For the text-containing cell, return its midpoint in [X, Y] coordinate format. 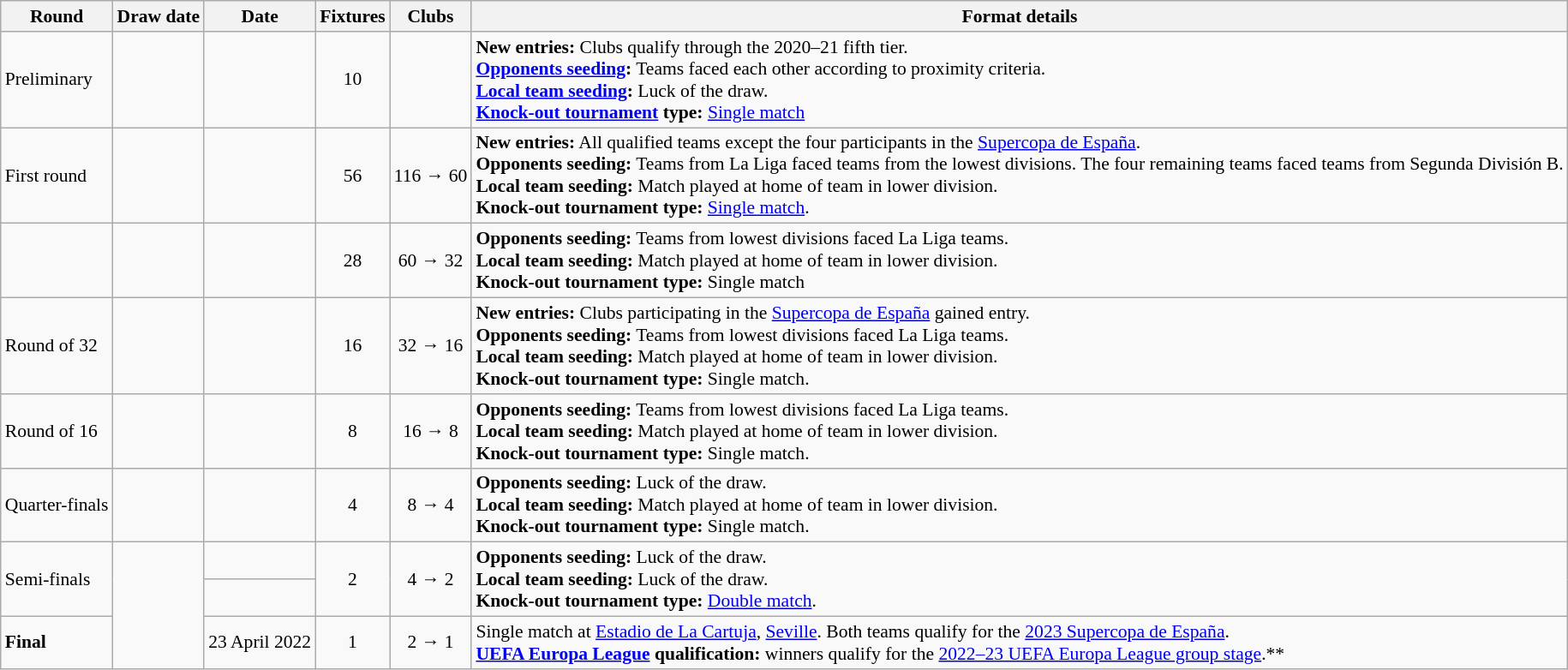
Opponents seeding: Luck of the draw.Local team seeding: Luck of the draw.Knock-out tournament type: Double match. [1020, 579]
2 [352, 579]
28 [352, 260]
Quarter-finals [57, 505]
8 [352, 432]
Clubs [431, 16]
Fixtures [352, 16]
Semi-finals [57, 579]
Date [260, 16]
4 → 2 [431, 579]
1 [352, 643]
First round [57, 176]
16 → 8 [431, 432]
Format details [1020, 16]
32 → 16 [431, 346]
Round of 16 [57, 432]
Opponents seeding: Luck of the draw.Local team seeding: Match played at home of team in lower division.Knock-out tournament type: Single match. [1020, 505]
8 → 4 [431, 505]
4 [352, 505]
23 April 2022 [260, 643]
Preliminary [57, 80]
Final [57, 643]
2 → 1 [431, 643]
Draw date [159, 16]
56 [352, 176]
10 [352, 80]
Round [57, 16]
16 [352, 346]
Round of 32 [57, 346]
116 → 60 [431, 176]
60 → 32 [431, 260]
